Pinpoint the cell where the given text exists, returning its (X, Y) midpoint coordinate. 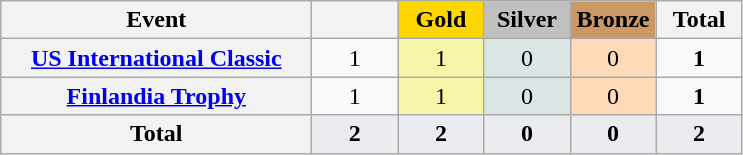
Event (156, 20)
US International Classic (156, 58)
Finlandia Trophy (156, 96)
Silver (527, 20)
Gold (441, 20)
Bronze (613, 20)
